Return the (x, y) coordinate for the center point of the cell that contains the specified text.  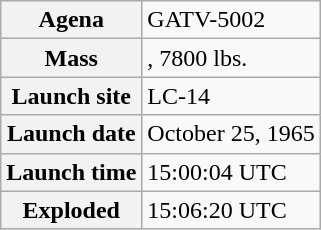
Launch site (72, 96)
Launch time (72, 172)
15:06:20 UTC (231, 210)
Agena (72, 20)
15:00:04 UTC (231, 172)
October 25, 1965 (231, 134)
Mass (72, 58)
GATV-5002 (231, 20)
Launch date (72, 134)
Exploded (72, 210)
, 7800 lbs. (231, 58)
LC-14 (231, 96)
